Scan for the cell matching the given text and deliver its [x, y] coordinate at center. 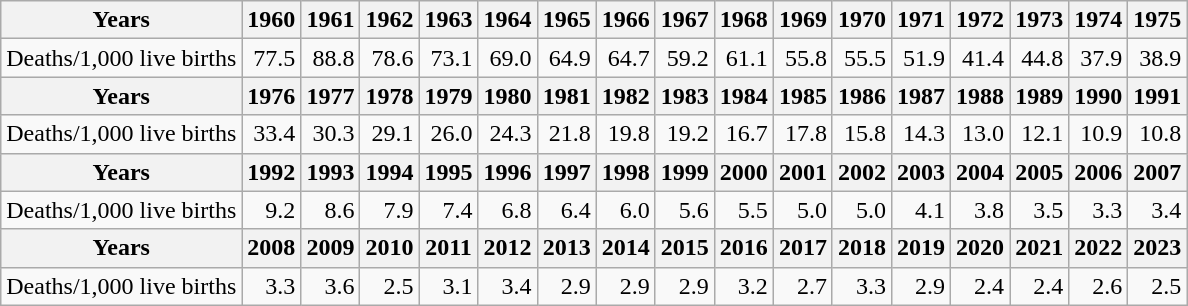
33.4 [272, 134]
1993 [330, 172]
1989 [1040, 96]
30.3 [330, 134]
78.6 [390, 58]
1975 [1158, 20]
2015 [684, 248]
1985 [802, 96]
2019 [920, 248]
6.0 [626, 210]
69.0 [508, 58]
1992 [272, 172]
2010 [390, 248]
2002 [862, 172]
55.5 [862, 58]
21.8 [566, 134]
1997 [566, 172]
37.9 [1098, 58]
2012 [508, 248]
44.8 [1040, 58]
1980 [508, 96]
1968 [744, 20]
2014 [626, 248]
2011 [448, 248]
1964 [508, 20]
1987 [920, 96]
2008 [272, 248]
1979 [448, 96]
1994 [390, 172]
2005 [1040, 172]
2017 [802, 248]
73.1 [448, 58]
5.5 [744, 210]
51.9 [920, 58]
2023 [1158, 248]
26.0 [448, 134]
6.4 [566, 210]
16.7 [744, 134]
1973 [1040, 20]
41.4 [980, 58]
2000 [744, 172]
9.2 [272, 210]
7.4 [448, 210]
1966 [626, 20]
19.8 [626, 134]
1991 [1158, 96]
1999 [684, 172]
3.6 [330, 286]
1965 [566, 20]
2021 [1040, 248]
1990 [1098, 96]
1982 [626, 96]
8.6 [330, 210]
1961 [330, 20]
2020 [980, 248]
15.8 [862, 134]
1969 [802, 20]
3.1 [448, 286]
38.9 [1158, 58]
6.8 [508, 210]
3.2 [744, 286]
2004 [980, 172]
1967 [684, 20]
1970 [862, 20]
1986 [862, 96]
17.8 [802, 134]
1963 [448, 20]
88.8 [330, 58]
2018 [862, 248]
2.6 [1098, 286]
19.2 [684, 134]
1976 [272, 96]
2022 [1098, 248]
1971 [920, 20]
12.1 [1040, 134]
1972 [980, 20]
77.5 [272, 58]
29.1 [390, 134]
24.3 [508, 134]
1983 [684, 96]
59.2 [684, 58]
55.8 [802, 58]
14.3 [920, 134]
4.1 [920, 210]
64.9 [566, 58]
1981 [566, 96]
1995 [448, 172]
2006 [1098, 172]
5.6 [684, 210]
2003 [920, 172]
2.7 [802, 286]
3.5 [1040, 210]
10.8 [1158, 134]
1978 [390, 96]
1988 [980, 96]
1998 [626, 172]
1960 [272, 20]
13.0 [980, 134]
7.9 [390, 210]
2009 [330, 248]
10.9 [1098, 134]
2013 [566, 248]
2001 [802, 172]
1962 [390, 20]
1984 [744, 96]
1974 [1098, 20]
1977 [330, 96]
1996 [508, 172]
61.1 [744, 58]
64.7 [626, 58]
3.8 [980, 210]
2007 [1158, 172]
2016 [744, 248]
